Pinpoint the cell where the given text exists, returning its (X, Y) midpoint coordinate. 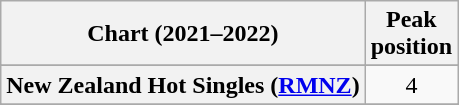
New Zealand Hot Singles (RMNZ) (183, 85)
Peakposition (411, 34)
4 (411, 85)
Chart (2021–2022) (183, 34)
